Determine the (X, Y) coordinate at the center of the cell enclosing the given text.  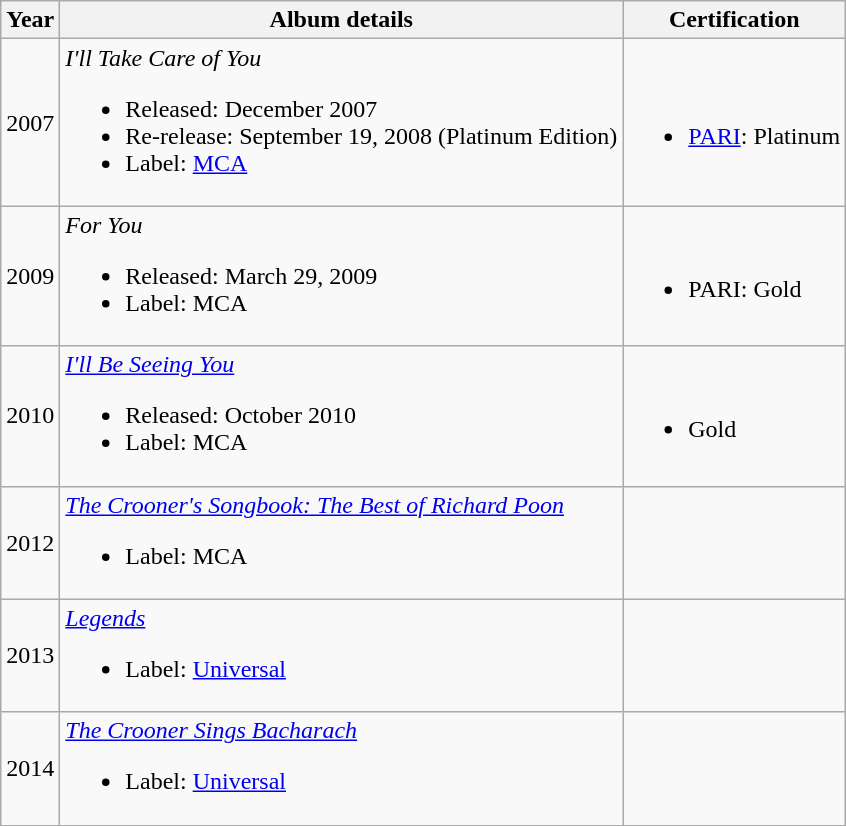
2013 (30, 656)
The Crooner's Songbook: The Best of Richard PoonLabel: MCA (342, 542)
I'll Be Seeing YouReleased: October 2010Label: MCA (342, 416)
Year (30, 20)
2007 (30, 122)
For YouReleased: March 29, 2009Label: MCA (342, 276)
2010 (30, 416)
I'll Take Care of YouReleased: December 2007Re-release: September 19, 2008 (Platinum Edition)Label: MCA (342, 122)
The Crooner Sings BacharachLabel: Universal (342, 768)
PARI: Gold (734, 276)
Gold (734, 416)
LegendsLabel: Universal (342, 656)
2012 (30, 542)
Certification (734, 20)
2014 (30, 768)
2009 (30, 276)
Album details (342, 20)
PARI: Platinum (734, 122)
